Pinpoint the cell where the given text exists, returning its [x, y] midpoint coordinate. 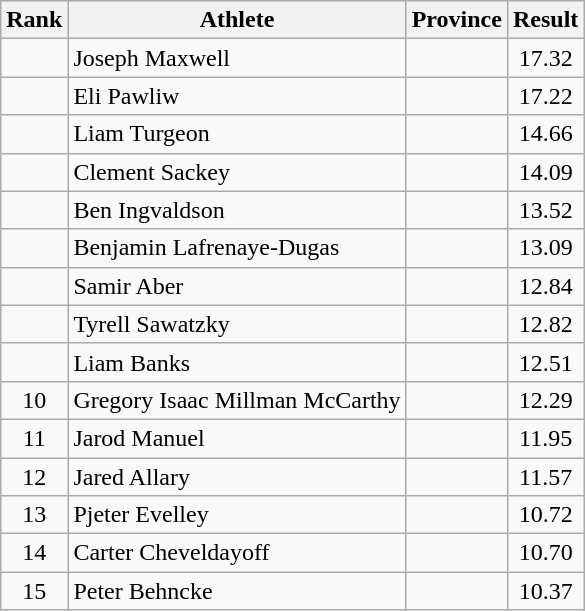
14.66 [545, 134]
17.22 [545, 96]
14 [34, 553]
15 [34, 591]
Samir Aber [237, 286]
17.32 [545, 58]
Jarod Manuel [237, 438]
12.82 [545, 324]
12.84 [545, 286]
12 [34, 477]
14.09 [545, 172]
13 [34, 515]
10.37 [545, 591]
13.52 [545, 210]
Pjeter Evelley [237, 515]
11.95 [545, 438]
Eli Pawliw [237, 96]
Tyrell Sawatzky [237, 324]
Peter Behncke [237, 591]
Result [545, 20]
13.09 [545, 248]
10.70 [545, 553]
Athlete [237, 20]
Province [456, 20]
Liam Banks [237, 362]
Clement Sackey [237, 172]
10.72 [545, 515]
12.29 [545, 400]
Joseph Maxwell [237, 58]
Gregory Isaac Millman McCarthy [237, 400]
Liam Turgeon [237, 134]
Carter Cheveldayoff [237, 553]
12.51 [545, 362]
Ben Ingvaldson [237, 210]
11 [34, 438]
10 [34, 400]
11.57 [545, 477]
Jared Allary [237, 477]
Benjamin Lafrenaye-Dugas [237, 248]
Rank [34, 20]
